Output the [X, Y] coordinate of the center of the cell containing the given text.  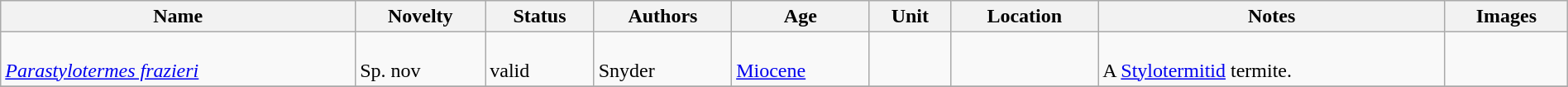
Snyder [662, 60]
Name [179, 17]
A Stylotermitid termite. [1272, 60]
Images [1506, 17]
Authors [662, 17]
Sp. nov [420, 60]
Novelty [420, 17]
Unit [910, 17]
Notes [1272, 17]
valid [539, 60]
Age [801, 17]
Location [1025, 17]
Status [539, 17]
Parastylotermes frazieri [179, 60]
Miocene [801, 60]
